Provide the [x, y] coordinate of the cell's center where the given text is located.  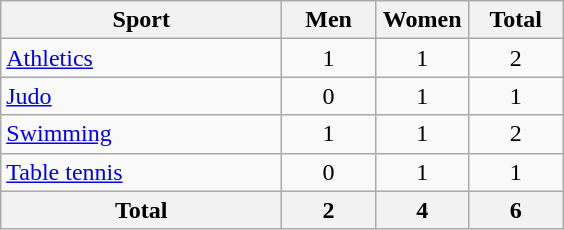
Men [329, 20]
4 [422, 210]
Athletics [142, 58]
Table tennis [142, 172]
Swimming [142, 134]
Sport [142, 20]
Judo [142, 96]
Women [422, 20]
6 [516, 210]
